From the cell containing the given text, extract its center point as (x, y) coordinate. 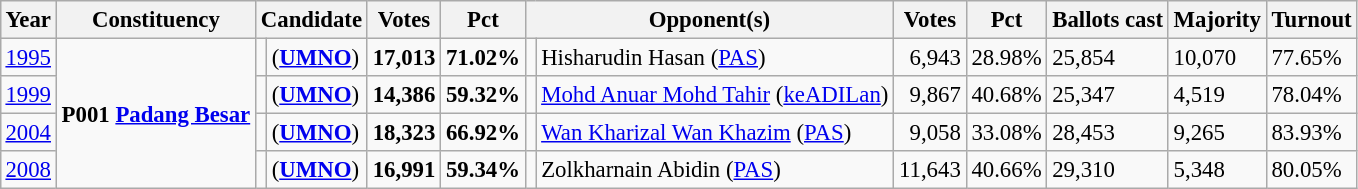
Candidate (311, 20)
11,643 (930, 170)
25,854 (1108, 57)
Majority (1217, 20)
Year (28, 20)
6,943 (930, 57)
Ballots cast (1108, 20)
Zolkharnain Abidin (PAS) (715, 170)
4,519 (1217, 95)
80.05% (1312, 170)
59.34% (484, 170)
83.93% (1312, 133)
28.98% (1006, 57)
77.65% (1312, 57)
Opponent(s) (709, 20)
1995 (28, 57)
28,453 (1108, 133)
17,013 (404, 57)
Mohd Anuar Mohd Tahir (keADILan) (715, 95)
59.32% (484, 95)
5,348 (1217, 170)
78.04% (1312, 95)
29,310 (1108, 170)
25,347 (1108, 95)
16,991 (404, 170)
66.92% (484, 133)
1999 (28, 95)
40.68% (1006, 95)
2004 (28, 133)
10,070 (1217, 57)
Wan Kharizal Wan Khazim (PAS) (715, 133)
9,058 (930, 133)
Hisharudin Hasan (PAS) (715, 57)
18,323 (404, 133)
33.08% (1006, 133)
71.02% (484, 57)
P001 Padang Besar (156, 113)
Constituency (156, 20)
Turnout (1312, 20)
40.66% (1006, 170)
14,386 (404, 95)
2008 (28, 170)
9,867 (930, 95)
9,265 (1217, 133)
